Extract the (X, Y) coordinate from the center of the cell holding the provided text.  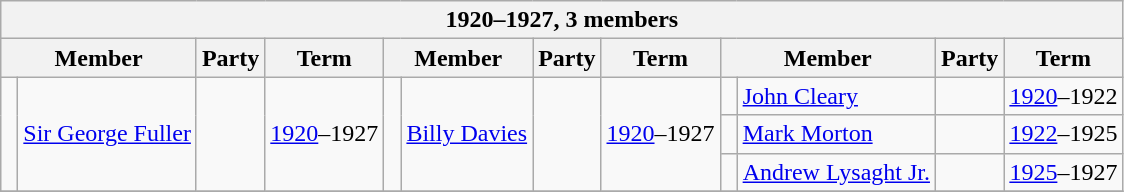
Andrew Lysaght Jr. (836, 172)
Mark Morton (836, 134)
Billy Davies (467, 134)
John Cleary (836, 96)
1920–1927, 3 members (562, 20)
1922–1925 (1064, 134)
1920–1922 (1064, 96)
1925–1927 (1064, 172)
Sir George Fuller (108, 134)
